Search for the cell housing the specified text and yield its [X, Y] center coordinate. 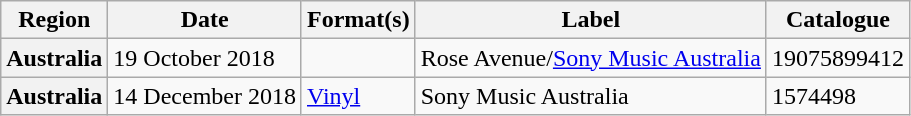
14 December 2018 [205, 96]
Catalogue [838, 20]
Region [54, 20]
19075899412 [838, 58]
Rose Avenue/Sony Music Australia [590, 58]
Sony Music Australia [590, 96]
Date [205, 20]
1574498 [838, 96]
Vinyl [358, 96]
19 October 2018 [205, 58]
Format(s) [358, 20]
Label [590, 20]
